Determine the (x, y) coordinate at the center of the cell enclosing the given text.  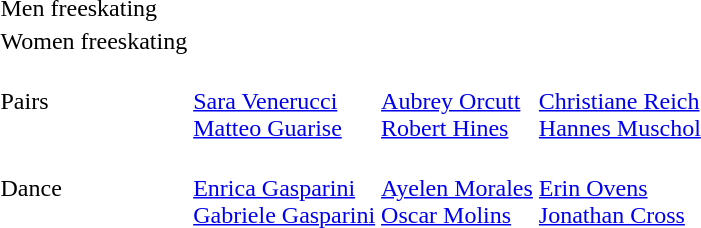
Sara VenerucciMatteo Guarise (284, 101)
Aubrey OrcuttRobert Hines (458, 101)
